Detect which cell encompasses the target text, then output its [X, Y] center coordinate. 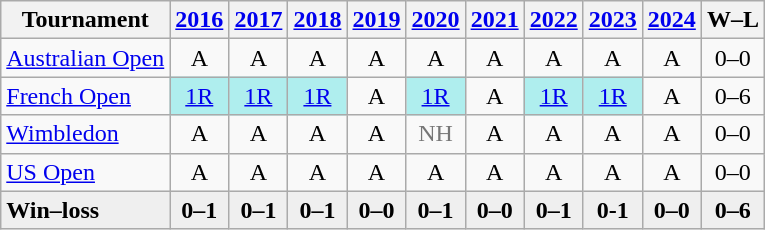
Australian Open [86, 58]
Tournament [86, 20]
2017 [258, 20]
2022 [554, 20]
2020 [436, 20]
2021 [494, 20]
2019 [376, 20]
2018 [318, 20]
Win–loss [86, 210]
French Open [86, 96]
US Open [86, 172]
2024 [672, 20]
W–L [732, 20]
2016 [200, 20]
0-1 [612, 210]
2023 [612, 20]
NH [436, 134]
Wimbledon [86, 134]
